Find where the given text appears and provide that cell's center as (X, Y) coordinate. 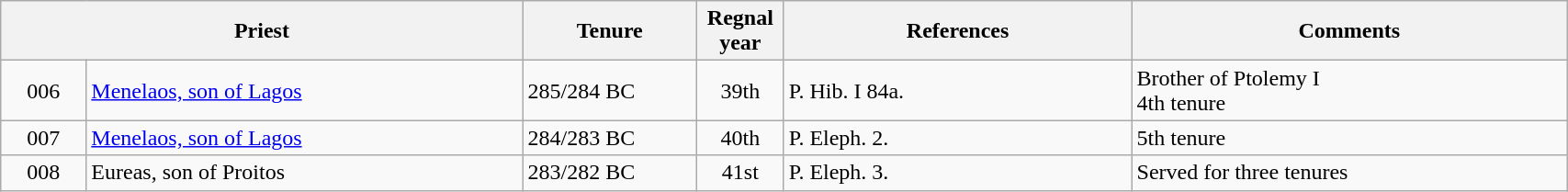
006 (44, 90)
5th tenure (1349, 138)
39th (740, 90)
008 (44, 173)
41st (740, 173)
285/284 BC (610, 90)
40th (740, 138)
Brother of Ptolemy I4th tenure (1349, 90)
P. Eleph. 3. (957, 173)
007 (44, 138)
P. Eleph. 2. (957, 138)
Served for three tenures (1349, 173)
Priest (262, 31)
Comments (1349, 31)
P. Hib. I 84a. (957, 90)
References (957, 31)
284/283 BC (610, 138)
Regnal year (740, 31)
283/282 BC (610, 173)
Eureas, son of Proitos (305, 173)
Tenure (610, 31)
